Pinpoint the cell where the given text exists, returning its (x, y) midpoint coordinate. 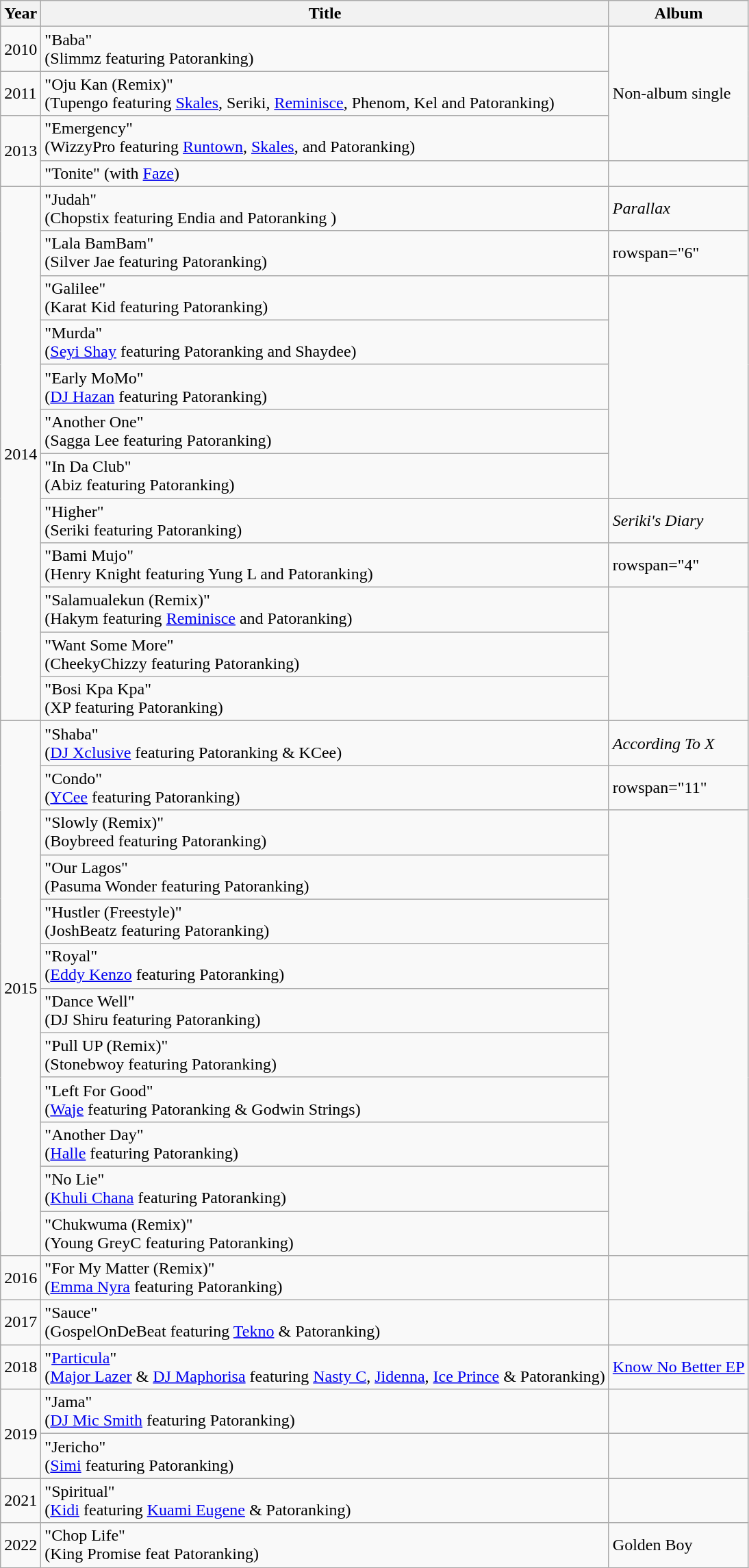
"Higher" (Seriki featuring Patoranking) (325, 520)
"Hustler (Freestyle)" (JoshBeatz featuring Patoranking) (325, 922)
"Want Some More" (CheekyChizzy featuring Patoranking) (325, 655)
Title (325, 14)
"Spiritual"(Kidi featuring Kuami Eugene & Patoranking) (325, 1501)
"Left For Good" (Waje featuring Patoranking & Godwin Strings) (325, 1100)
"Bami Mujo" (Henry Knight featuring Yung L and Patoranking) (325, 566)
"No Lie" (Khuli Chana featuring Patoranking) (325, 1189)
Non-album single (678, 93)
"Chukwuma (Remix)" (Young GreyC featuring Patoranking) (325, 1232)
"Jericho"(Simi featuring Patoranking) (325, 1456)
"Slowly (Remix)" (Boybreed featuring Patoranking) (325, 833)
"Particula"(Major Lazer & DJ Maphorisa featuring Nasty C, Jidenna, Ice Prince & Patoranking) (325, 1367)
"Another Day" (Halle featuring Patoranking) (325, 1143)
2019 (21, 1434)
"Lala BamBam" (Silver Jae featuring Patoranking) (325, 253)
"Chop Life"(King Promise feat Patoranking) (325, 1545)
"Emergency" (WizzyPro featuring Runtown, Skales, and Patoranking) (325, 138)
"Judah" (Chopstix featuring Endia and Patoranking ) (325, 208)
"Baba" (Slimmz featuring Patoranking) (325, 49)
"Oju Kan (Remix)" (Tupengo featuring Skales, Seriki, Reminisce, Phenom, Kel and Patoranking) (325, 93)
"Our Lagos" (Pasuma Wonder featuring Patoranking) (325, 876)
2021 (21, 1501)
"Murda" (Seyi Shay featuring Patoranking and Shaydee) (325, 342)
2017 (21, 1323)
2010 (21, 49)
2022 (21, 1545)
"In Da Club" (Abiz featuring Patoranking) (325, 475)
"Early MoMo" (DJ Hazan featuring Patoranking) (325, 386)
Golden Boy (678, 1545)
Album (678, 14)
"Shaba" (DJ Xclusive featuring Patoranking & KCee) (325, 744)
Parallax (678, 208)
rowspan="6" (678, 253)
"Sauce"(GospelOnDeBeat featuring Tekno & Patoranking) (325, 1323)
Know No Better EP (678, 1367)
"Salamualekun (Remix)" (Hakym featuring Reminisce and Patoranking) (325, 609)
2011 (21, 93)
"Another One" (Sagga Lee featuring Patoranking) (325, 431)
"Galilee" (Karat Kid featuring Patoranking) (325, 297)
"Bosi Kpa Kpa" (XP featuring Patoranking) (325, 698)
"Tonite" (with Faze) (325, 173)
"Royal" (Eddy Kenzo featuring Patoranking) (325, 965)
rowspan="4" (678, 566)
"Condo" (YCee featuring Patoranking) (325, 787)
"Dance Well" (DJ Shiru featuring Patoranking) (325, 1011)
Year (21, 14)
2018 (21, 1367)
2014 (21, 453)
2016 (21, 1278)
Seriki's Diary (678, 520)
According To X (678, 744)
rowspan="11" (678, 787)
2013 (21, 151)
2015 (21, 989)
"For My Matter (Remix)" (Emma Nyra featuring Patoranking) (325, 1278)
"Pull UP (Remix)" (Stonebwoy featuring Patoranking) (325, 1054)
"Jama"(DJ Mic Smith featuring Patoranking) (325, 1412)
